Pinpoint the cell where the given text exists, returning its [X, Y] midpoint coordinate. 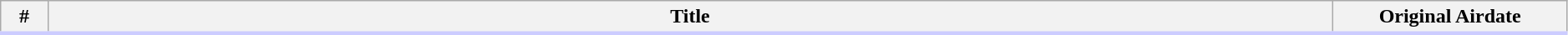
# [24, 17]
Original Airdate [1450, 17]
Title [690, 17]
